Determine the [x, y] coordinate at the center of the cell enclosing the given text.  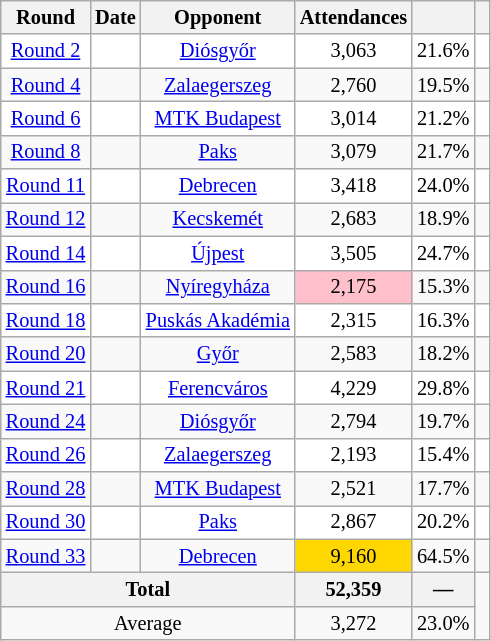
23.0% [443, 623]
Round 11 [46, 186]
— [443, 589]
21.7% [443, 152]
2,193 [354, 455]
Round 8 [46, 152]
2,175 [354, 287]
Date [115, 17]
15.3% [443, 287]
Nyíregyháza [218, 287]
Round 28 [46, 489]
19.7% [443, 421]
21.6% [443, 51]
18.9% [443, 219]
24.0% [443, 186]
Round 4 [46, 85]
29.8% [443, 388]
19.5% [443, 85]
Round 6 [46, 118]
Round 12 [46, 219]
9,160 [354, 556]
Attendances [354, 17]
2,583 [354, 354]
2,867 [354, 522]
Round 24 [46, 421]
Round 16 [46, 287]
Ferencváros [218, 388]
16.3% [443, 320]
Round 21 [46, 388]
Average [148, 623]
Kecskemét [218, 219]
Round 2 [46, 51]
Győr [218, 354]
2,794 [354, 421]
17.7% [443, 489]
15.4% [443, 455]
2,315 [354, 320]
64.5% [443, 556]
21.2% [443, 118]
Round 20 [46, 354]
Round 26 [46, 455]
18.2% [443, 354]
Újpest [218, 253]
3,505 [354, 253]
2,683 [354, 219]
3,272 [354, 623]
2,760 [354, 85]
Round 18 [46, 320]
3,418 [354, 186]
Puskás Akadémia [218, 320]
Round 30 [46, 522]
Round [46, 17]
4,229 [354, 388]
Round 14 [46, 253]
3,063 [354, 51]
52,359 [354, 589]
Round 33 [46, 556]
Total [148, 589]
3,079 [354, 152]
3,014 [354, 118]
2,521 [354, 489]
20.2% [443, 522]
Opponent [218, 17]
24.7% [443, 253]
